From the cell containing the given text, extract its center point as [X, Y] coordinate. 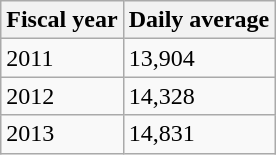
14,328 [199, 96]
Fiscal year [62, 20]
Daily average [199, 20]
14,831 [199, 134]
2013 [62, 134]
13,904 [199, 58]
2012 [62, 96]
2011 [62, 58]
